Pinpoint the cell where the given text exists, returning its (X, Y) midpoint coordinate. 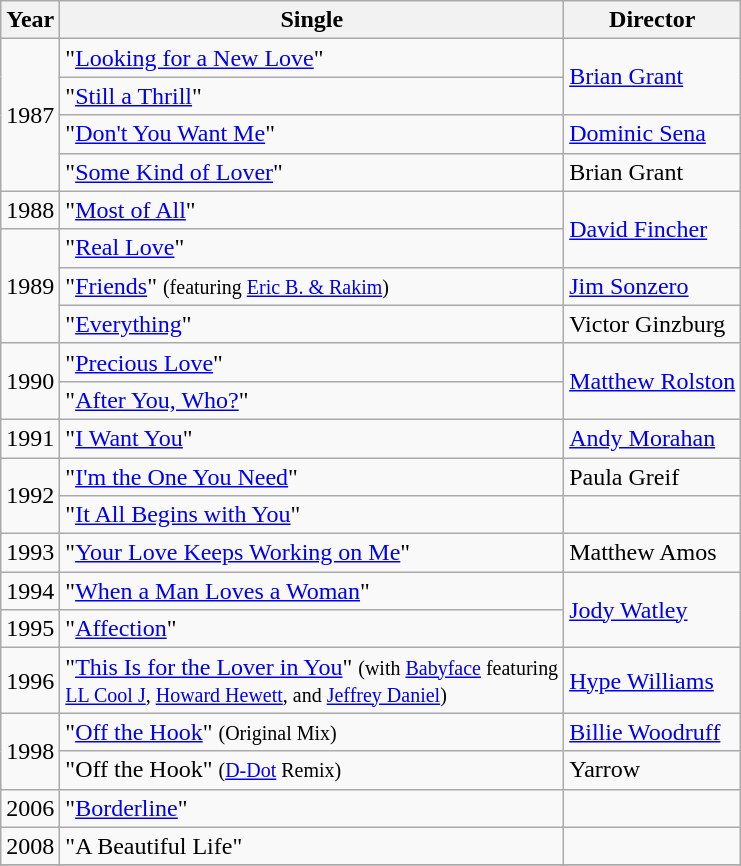
Matthew Amos (652, 553)
"Borderline" (312, 808)
1990 (30, 381)
"Off the Hook" (D-Dot Remix) (312, 770)
1991 (30, 438)
1993 (30, 553)
Hype Williams (652, 680)
Jim Sonzero (652, 286)
Yarrow (652, 770)
"This Is for the Lover in You" (with Babyface featuring LL Cool J, Howard Hewett, and Jeffrey Daniel) (312, 680)
"Friends" (featuring Eric B. & Rakim) (312, 286)
"Affection" (312, 629)
2008 (30, 846)
1989 (30, 286)
1998 (30, 751)
1988 (30, 210)
Andy Morahan (652, 438)
1992 (30, 496)
"A Beautiful Life" (312, 846)
Paula Greif (652, 477)
Jody Watley (652, 610)
Single (312, 20)
"When a Man Loves a Woman" (312, 591)
"Some Kind of Lover" (312, 172)
"Most of All" (312, 210)
Dominic Sena (652, 134)
Victor Ginzburg (652, 324)
Matthew Rolston (652, 381)
"Don't You Want Me" (312, 134)
"Looking for a New Love" (312, 58)
Director (652, 20)
"Real Love" (312, 248)
"I Want You" (312, 438)
1987 (30, 115)
"I'm the One You Need" (312, 477)
"Still a Thrill" (312, 96)
"Precious Love" (312, 362)
David Fincher (652, 229)
"Everything" (312, 324)
Billie Woodruff (652, 732)
"Off the Hook" (Original Mix) (312, 732)
Year (30, 20)
1994 (30, 591)
"It All Begins with You" (312, 515)
"Your Love Keeps Working on Me" (312, 553)
2006 (30, 808)
"After You, Who?" (312, 400)
1996 (30, 680)
1995 (30, 629)
